Provide the [X, Y] coordinate of the cell's center where the given text is located.  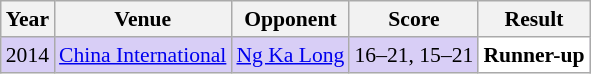
Runner-up [534, 55]
Result [534, 19]
Ng Ka Long [290, 55]
16–21, 15–21 [414, 55]
China International [142, 55]
Venue [142, 19]
2014 [28, 55]
Year [28, 19]
Score [414, 19]
Opponent [290, 19]
